Search for the cell housing the specified text and yield its [X, Y] center coordinate. 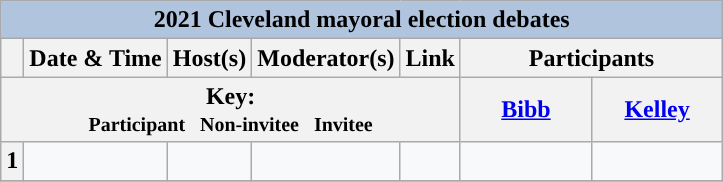
Link [430, 58]
Bibb [526, 110]
2021 Cleveland mayoral election debates [362, 20]
Kelley [658, 110]
Key: Participant Non-invitee Invitee [231, 110]
1 [12, 161]
Host(s) [209, 58]
Moderator(s) [326, 58]
Date & Time [96, 58]
Participants [591, 58]
